Detect which cell encompasses the target text, then output its (X, Y) center coordinate. 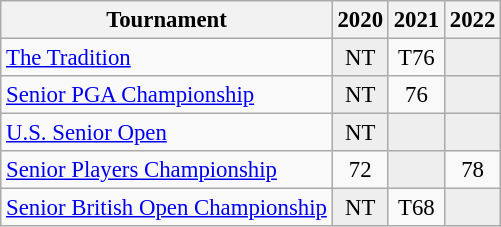
78 (472, 170)
2021 (416, 20)
2022 (472, 20)
The Tradition (166, 58)
76 (416, 95)
Senior British Open Championship (166, 208)
72 (360, 170)
Tournament (166, 20)
U.S. Senior Open (166, 133)
Senior PGA Championship (166, 95)
2020 (360, 20)
T76 (416, 58)
Senior Players Championship (166, 170)
T68 (416, 208)
